From the cell containing the given text, extract its center point as [X, Y] coordinate. 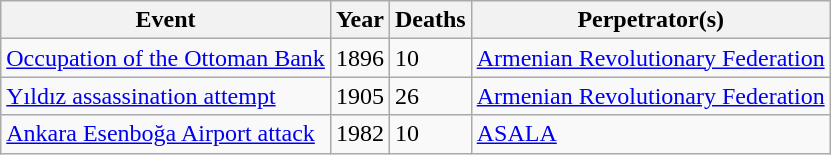
26 [430, 96]
Deaths [430, 20]
Year [360, 20]
1896 [360, 58]
1905 [360, 96]
ASALA [650, 134]
Yıldız assassination attempt [166, 96]
Event [166, 20]
Ankara Esenboğa Airport attack [166, 134]
Perpetrator(s) [650, 20]
1982 [360, 134]
Occupation of the Ottoman Bank [166, 58]
